From the cell containing the given text, extract its center point as [X, Y] coordinate. 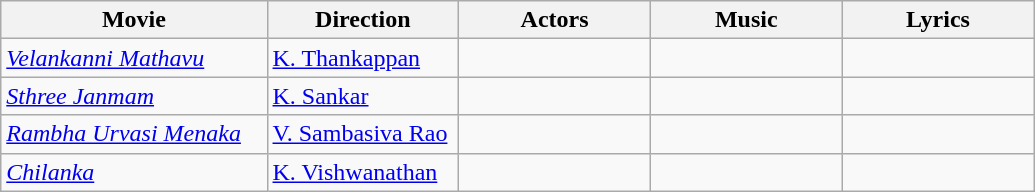
V. Sambasiva Rao [363, 134]
K. Sankar [363, 96]
Music [746, 20]
Actors [555, 20]
Chilanka [134, 172]
Sthree Janmam [134, 96]
K. Vishwanathan [363, 172]
Velankanni Mathavu [134, 58]
Movie [134, 20]
Lyrics [938, 20]
K. Thankappan [363, 58]
Direction [363, 20]
Rambha Urvasi Menaka [134, 134]
